Provide the [x, y] coordinate of the cell's center where the given text is located.  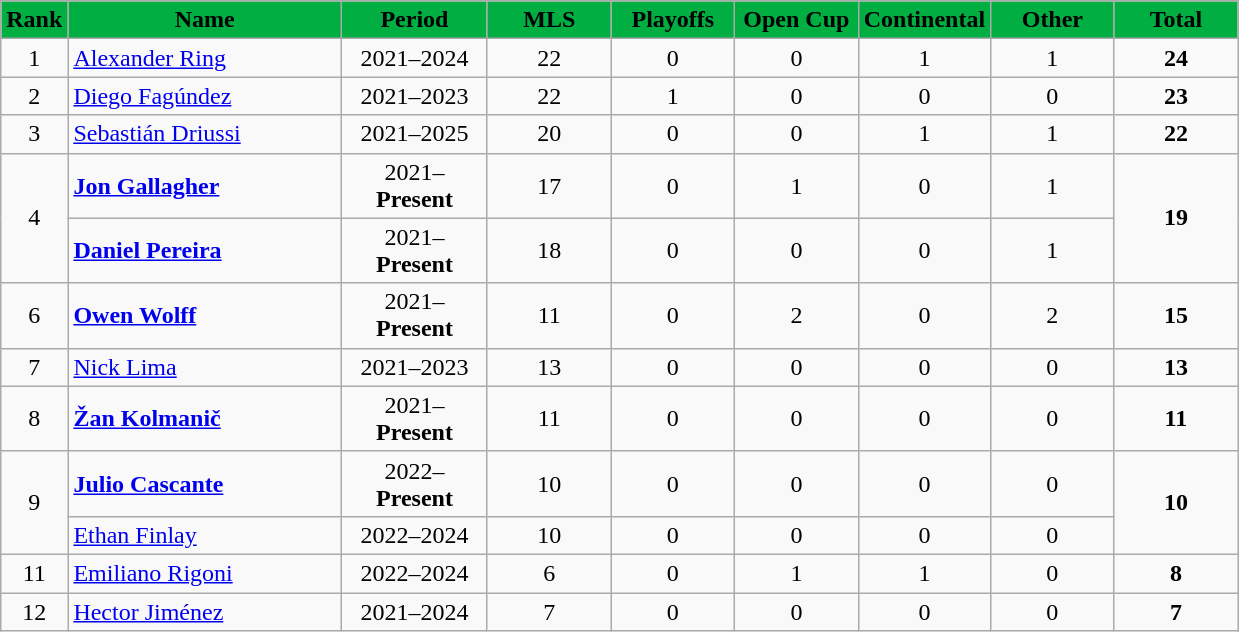
3 [34, 134]
9 [34, 502]
Julio Cascante [205, 484]
Alexander Ring [205, 58]
Rank [34, 20]
Diego Fagúndez [205, 96]
24 [1176, 58]
15 [1176, 316]
Other [1053, 20]
Jon Gallagher [205, 186]
12 [34, 611]
19 [1176, 218]
Sebastián Driussi [205, 134]
Total [1176, 20]
Period [414, 20]
Open Cup [797, 20]
Hector Jiménez [205, 611]
Daniel Pereira [205, 250]
23 [1176, 96]
Ethan Finlay [205, 535]
Owen Wolff [205, 316]
2021–2025 [414, 134]
Žan Kolmanič [205, 418]
Emiliano Rigoni [205, 573]
20 [549, 134]
MLS [549, 20]
Playoffs [673, 20]
4 [34, 218]
Nick Lima [205, 367]
2022–Present [414, 484]
Name [205, 20]
Continental [924, 20]
18 [549, 250]
17 [549, 186]
